Extract the [X, Y] coordinate from the center of the cell holding the provided text.  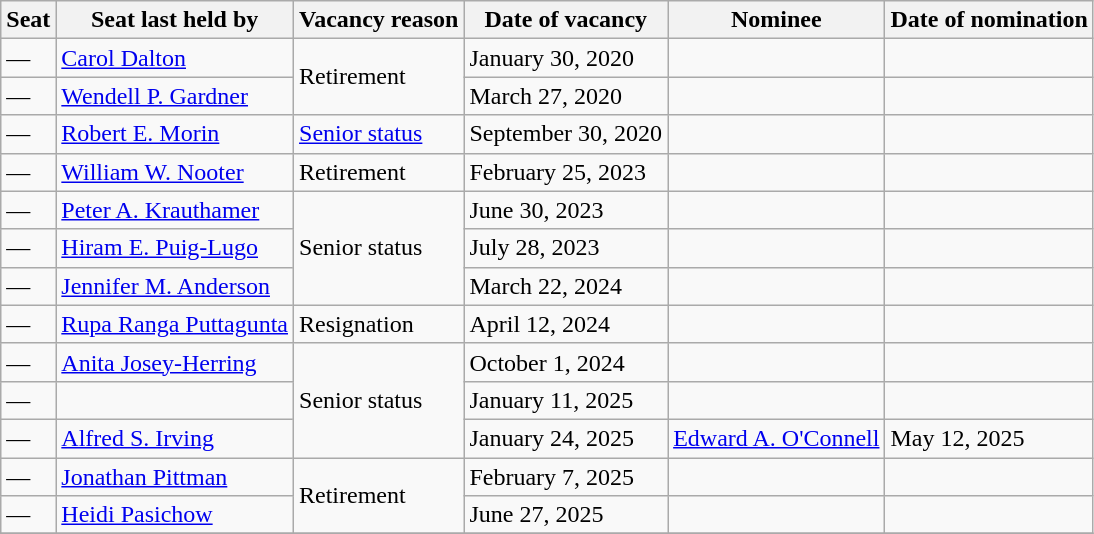
Seat [28, 20]
Seat last held by [175, 20]
June 30, 2023 [566, 210]
Wendell P. Gardner [175, 96]
September 30, 2020 [566, 134]
Edward A. O'Connell [776, 438]
July 28, 2023 [566, 248]
Alfred S. Irving [175, 438]
January 11, 2025 [566, 400]
March 27, 2020 [566, 96]
Date of vacancy [566, 20]
Carol Dalton [175, 58]
October 1, 2024 [566, 362]
May 12, 2025 [989, 438]
Robert E. Morin [175, 134]
Hiram E. Puig-Lugo [175, 248]
Vacancy reason [379, 20]
Date of nomination [989, 20]
January 24, 2025 [566, 438]
February 7, 2025 [566, 477]
Peter A. Krauthamer [175, 210]
William W. Nooter [175, 172]
Jonathan Pittman [175, 477]
April 12, 2024 [566, 324]
Anita Josey-Herring [175, 362]
Nominee [776, 20]
Jennifer M. Anderson [175, 286]
Rupa Ranga Puttagunta [175, 324]
Heidi Pasichow [175, 515]
June 27, 2025 [566, 515]
February 25, 2023 [566, 172]
Resignation [379, 324]
January 30, 2020 [566, 58]
March 22, 2024 [566, 286]
